Identify which cell holds the provided text, then report its [X, Y] central coordinate. 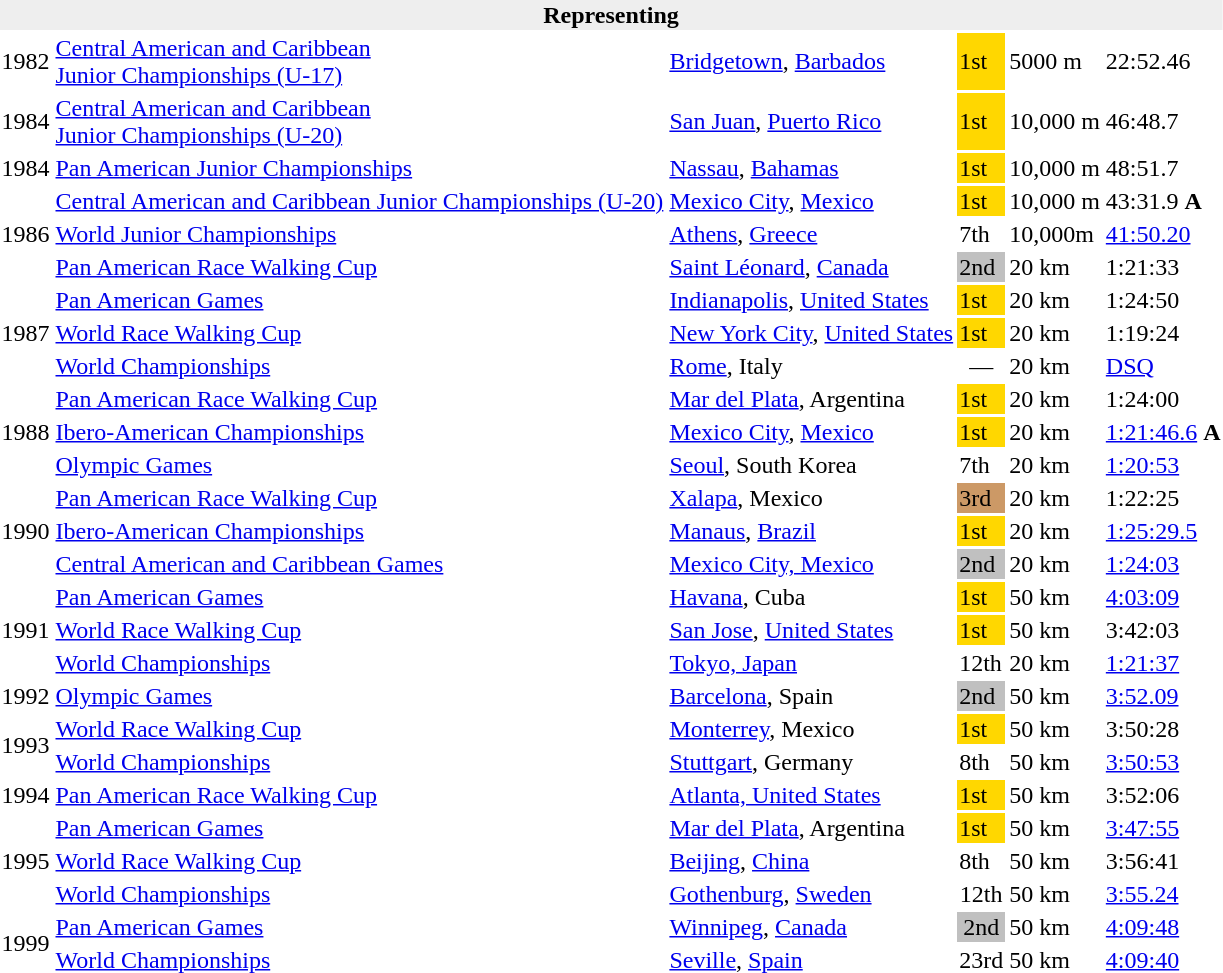
1:22:25 [1163, 498]
New York City, United States [812, 333]
1:24:50 [1163, 300]
Winnipeg, Canada [812, 927]
Havana, Cuba [812, 597]
3:55.24 [1163, 894]
3:47:55 [1163, 828]
Monterrey, Mexico [812, 729]
1986 [26, 234]
1:24:00 [1163, 399]
1990 [26, 531]
— [982, 366]
1993 [26, 746]
3:52:06 [1163, 795]
1995 [26, 861]
Xalapa, Mexico [812, 498]
Nassau, Bahamas [812, 168]
46:48.7 [1163, 122]
1:25:29.5 [1163, 531]
Central American and CaribbeanJunior Championships (U-17) [360, 62]
Barcelona, Spain [812, 696]
3:52.09 [1163, 696]
Central American and Caribbean Junior Championships (U-20) [360, 201]
Rome, Italy [812, 366]
3rd [982, 498]
4:09:48 [1163, 927]
41:50.20 [1163, 234]
10,000m [1055, 234]
Manaus, Brazil [812, 531]
Central American and Caribbean Games [360, 564]
1:21:46.6 A [1163, 432]
4:03:09 [1163, 597]
San Juan, Puerto Rico [812, 122]
3:50:28 [1163, 729]
1988 [26, 432]
1:24:03 [1163, 564]
Gothenburg, Sweden [812, 894]
1:19:24 [1163, 333]
3:42:03 [1163, 630]
3:56:41 [1163, 861]
22:52.46 [1163, 62]
Seoul, South Korea [812, 465]
Stuttgart, Germany [812, 762]
1991 [26, 630]
Bridgetown, Barbados [812, 62]
5000 m [1055, 62]
Tokyo, Japan [812, 663]
1:20:53 [1163, 465]
1982 [26, 62]
Central American and CaribbeanJunior Championships (U-20) [360, 122]
Beijing, China [812, 861]
Saint Léonard, Canada [812, 267]
3:50:53 [1163, 762]
World Junior Championships [360, 234]
San Jose, United States [812, 630]
Pan American Junior Championships [360, 168]
1987 [26, 333]
Atlanta, United States [812, 795]
43:31.9 A [1163, 201]
1994 [26, 795]
Indianapolis, United States [812, 300]
48:51.7 [1163, 168]
DSQ [1163, 366]
Athens, Greece [812, 234]
1:21:33 [1163, 267]
1:21:37 [1163, 663]
Representing [611, 15]
1992 [26, 696]
